Scan for the cell matching the given text and deliver its [X, Y] coordinate at center. 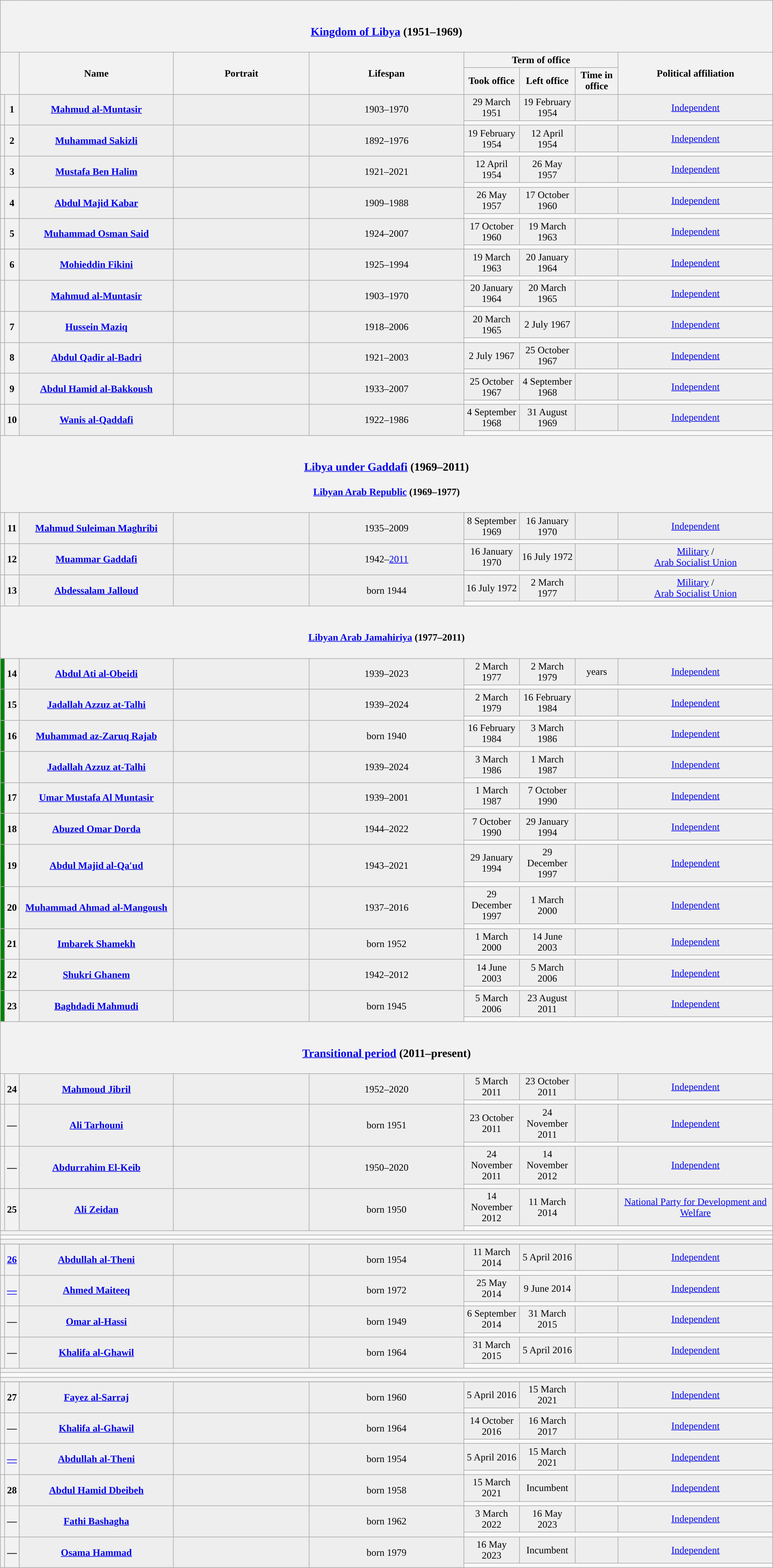
7 [12, 327]
born 1960 [386, 1397]
Mohieddin Fikini [96, 265]
22 [12, 975]
Ali Zeidan [96, 1209]
Hussein Maziq [96, 327]
31 August 1969 [547, 417]
19 [12, 865]
3 March 2022 [492, 1519]
1924–2007 [386, 234]
Abdul Majid al-Qa′ud [96, 865]
Abdurrahim El-Keib [96, 1167]
26 [12, 1260]
Libyan Arab Jamahiriya (1977–2011) [386, 632]
13 [12, 590]
born 1952 [386, 944]
Abdul Qadir al-Badri [96, 358]
Abdessalam Jalloud [96, 590]
1939–2001 [386, 798]
10 [12, 420]
23 August 2011 [547, 1004]
1909–1988 [386, 203]
23 [12, 1006]
1892–1976 [386, 141]
1952–2020 [386, 1089]
15 [12, 705]
1925–1994 [386, 265]
born 1951 [386, 1125]
3 [12, 172]
born 1972 [386, 1291]
18 [12, 829]
Baghdadi Mahmudi [96, 1006]
Muhammad Sakizli [96, 141]
Osama Hammad [96, 1552]
Muhammad Ahmad al-Mangoush [96, 908]
Abdul Hamid al-Bakkoush [96, 389]
Ahmed Maiteeq [96, 1291]
1935–2009 [386, 528]
11 [12, 528]
Fathi Bashagha [96, 1521]
Abuzed Omar Dorda [96, 829]
1944–2022 [386, 829]
born 1979 [386, 1552]
16 March 2017 [547, 1426]
Abdul Ati al-Obeidi [96, 674]
born 1940 [386, 736]
5 [12, 234]
Muhammad Osman Said [96, 234]
14 October 2016 [492, 1426]
12 [12, 559]
Muhammad az-Zaruq Rajab [96, 736]
born 1944 [386, 590]
Portrait [241, 73]
1921–2021 [386, 172]
24 [12, 1089]
25 May 2014 [492, 1288]
Shukri Ghanem [96, 975]
Abdul Hamid Dbeibeh [96, 1490]
born 1945 [386, 1006]
8 [12, 358]
14 [12, 674]
Took office [492, 81]
Fayez al-Sarraj [96, 1397]
4 [12, 203]
Political affiliation [696, 73]
5 March 2011 [492, 1086]
8 September 1969 [492, 526]
9 [12, 389]
Mahmud Suleiman Maghribi [96, 528]
1943–2021 [386, 865]
Imbarek Shamekh [96, 944]
1942–2012 [386, 975]
1942–2011 [386, 559]
Libya under Gaddafi (1969–2011)Libyan Arab Republic (1969–1977) [386, 474]
28 [12, 1490]
born 1949 [386, 1321]
27 [12, 1397]
6 [12, 265]
21 [12, 944]
1921–2003 [386, 358]
20 [12, 908]
born 1950 [386, 1209]
9 June 2014 [547, 1288]
25 [12, 1209]
Wanis al-Qaddafi [96, 420]
years [597, 672]
1 [12, 110]
Umar Mustafa Al Muntasir [96, 798]
1922–1986 [386, 420]
1933–2007 [386, 389]
1918–2006 [386, 327]
born 1962 [386, 1521]
Muammar Gaddafi [96, 559]
16 [12, 736]
Ali Tarhouni [96, 1125]
17 [12, 798]
Term of office [541, 60]
born 1958 [386, 1490]
Mustafa Ben Halim [96, 172]
National Party for Development and Welfare [696, 1207]
Omar al-Hassi [96, 1321]
1950–2020 [386, 1167]
Transitional period (2011–present) [386, 1047]
1937–2016 [386, 908]
Left office [547, 81]
29 March 1951 [492, 108]
Lifespan [386, 73]
Mahmoud Jibril [96, 1089]
Kingdom of Libya (1951–1969) [386, 26]
2 [12, 141]
Name [96, 73]
Time in office [597, 81]
Abdul Majid Kabar [96, 203]
6 September 2014 [492, 1319]
1939–2023 [386, 674]
